Scan for the cell matching the given text and deliver its (X, Y) coordinate at center. 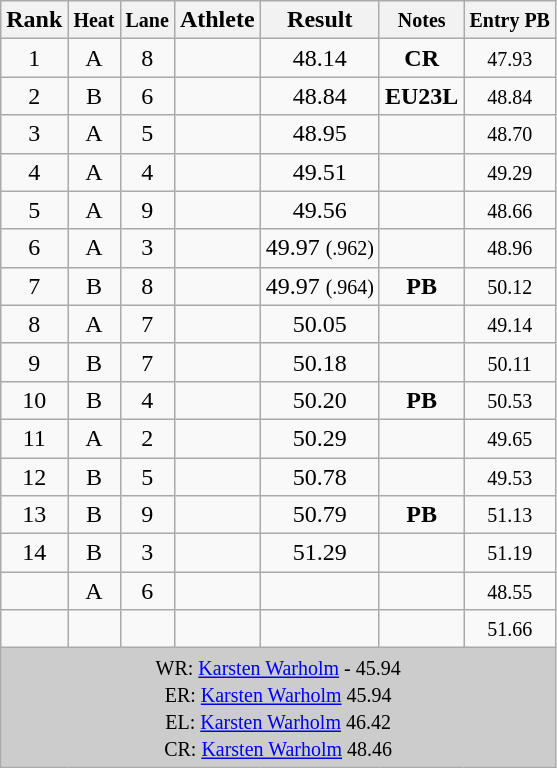
49.56 (320, 210)
50.29 (320, 438)
Entry PB (510, 20)
48.95 (320, 134)
48.14 (320, 58)
50.78 (320, 477)
50.05 (320, 324)
50.12 (510, 286)
50.20 (320, 400)
Heat (94, 20)
51.29 (320, 553)
49.65 (510, 438)
49.53 (510, 477)
49.51 (320, 172)
50.11 (510, 362)
51.19 (510, 553)
50.18 (320, 362)
48.96 (510, 248)
48.55 (510, 591)
50.53 (510, 400)
Lane (147, 20)
49.29 (510, 172)
Rank (34, 20)
CR (421, 58)
49.14 (510, 324)
48.66 (510, 210)
48.70 (510, 134)
11 (34, 438)
1 (34, 58)
14 (34, 553)
47.93 (510, 58)
WR: Karsten Warholm - 45.94ER: Karsten Warholm 45.94EL: Karsten Warholm 46.42CR: Karsten Warholm 48.46 (278, 708)
49.97 (.964) (320, 286)
Athlete (217, 20)
50.79 (320, 515)
Notes (421, 20)
49.97 (.962) (320, 248)
51.13 (510, 515)
13 (34, 515)
51.66 (510, 629)
EU23L (421, 96)
Result (320, 20)
10 (34, 400)
12 (34, 477)
